Identify which cell holds the provided text, then report its (X, Y) central coordinate. 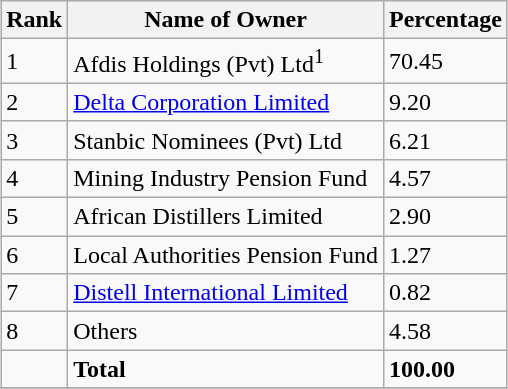
70.45 (445, 62)
100.00 (445, 369)
1 (34, 62)
9.20 (445, 102)
Distell International Limited (226, 293)
Name of Owner (226, 20)
6.21 (445, 140)
4.57 (445, 178)
African Distillers Limited (226, 217)
3 (34, 140)
1.27 (445, 255)
4.58 (445, 331)
Mining Industry Pension Fund (226, 178)
5 (34, 217)
6 (34, 255)
Rank (34, 20)
Afdis Holdings (Pvt) Ltd1 (226, 62)
4 (34, 178)
2.90 (445, 217)
8 (34, 331)
Others (226, 331)
2 (34, 102)
Delta Corporation Limited (226, 102)
0.82 (445, 293)
7 (34, 293)
Total (226, 369)
Local Authorities Pension Fund (226, 255)
Stanbic Nominees (Pvt) Ltd (226, 140)
Percentage (445, 20)
